Scan for the cell matching the given text and deliver its (x, y) coordinate at center. 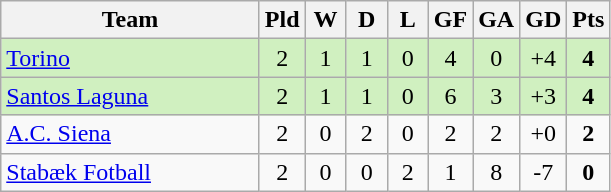
L (408, 20)
Torino (130, 58)
Stabæk Fotball (130, 172)
8 (496, 172)
Team (130, 20)
+4 (544, 58)
Pld (282, 20)
-7 (544, 172)
GF (450, 20)
Pts (588, 20)
+3 (544, 96)
D (366, 20)
GA (496, 20)
6 (450, 96)
3 (496, 96)
+0 (544, 134)
GD (544, 20)
W (326, 20)
A.C. Siena (130, 134)
Santos Laguna (130, 96)
